For the text-containing cell, return its midpoint in (X, Y) coordinate format. 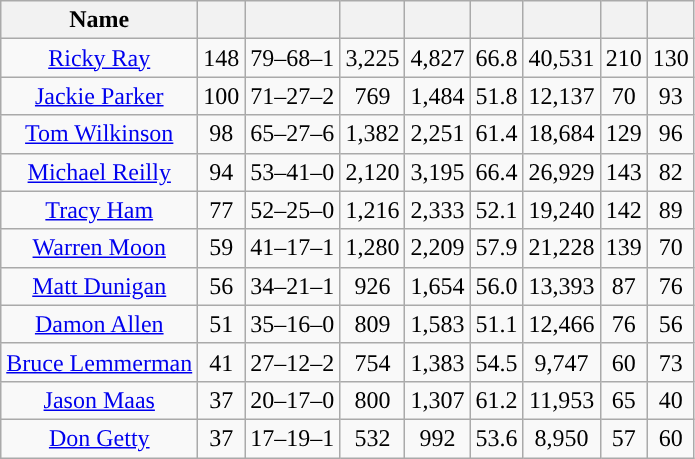
4,827 (438, 58)
11,953 (562, 400)
3,195 (438, 172)
2,209 (438, 248)
54.5 (496, 362)
130 (670, 58)
79–68–1 (292, 58)
94 (222, 172)
Ricky Ray (100, 58)
26,929 (562, 172)
34–21–1 (292, 286)
18,684 (562, 134)
21,228 (562, 248)
40,531 (562, 58)
1,383 (438, 362)
2,251 (438, 134)
96 (670, 134)
142 (624, 210)
65–27–6 (292, 134)
57 (624, 438)
53–41–0 (292, 172)
1,280 (372, 248)
100 (222, 96)
93 (670, 96)
53.6 (496, 438)
992 (438, 438)
Warren Moon (100, 248)
769 (372, 96)
1,654 (438, 286)
129 (624, 134)
Name (100, 20)
13,393 (562, 286)
12,137 (562, 96)
89 (670, 210)
8,950 (562, 438)
51.8 (496, 96)
532 (372, 438)
73 (670, 362)
2,333 (438, 210)
809 (372, 324)
Michael Reilly (100, 172)
65 (624, 400)
19,240 (562, 210)
66.4 (496, 172)
Damon Allen (100, 324)
77 (222, 210)
Tom Wilkinson (100, 134)
1,307 (438, 400)
52.1 (496, 210)
Jason Maas (100, 400)
926 (372, 286)
139 (624, 248)
20–17–0 (292, 400)
27–12–2 (292, 362)
1,583 (438, 324)
Bruce Lemmerman (100, 362)
17–19–1 (292, 438)
35–16–0 (292, 324)
12,466 (562, 324)
56.0 (496, 286)
1,382 (372, 134)
1,216 (372, 210)
71–27–2 (292, 96)
Jackie Parker (100, 96)
61.2 (496, 400)
Tracy Ham (100, 210)
148 (222, 58)
51.1 (496, 324)
9,747 (562, 362)
41 (222, 362)
210 (624, 58)
98 (222, 134)
1,484 (438, 96)
82 (670, 172)
Don Getty (100, 438)
57.9 (496, 248)
143 (624, 172)
754 (372, 362)
800 (372, 400)
Matt Dunigan (100, 286)
40 (670, 400)
87 (624, 286)
41–17–1 (292, 248)
51 (222, 324)
3,225 (372, 58)
66.8 (496, 58)
61.4 (496, 134)
2,120 (372, 172)
52–25–0 (292, 210)
59 (222, 248)
